Find where the given text appears and provide that cell's center as (X, Y) coordinate. 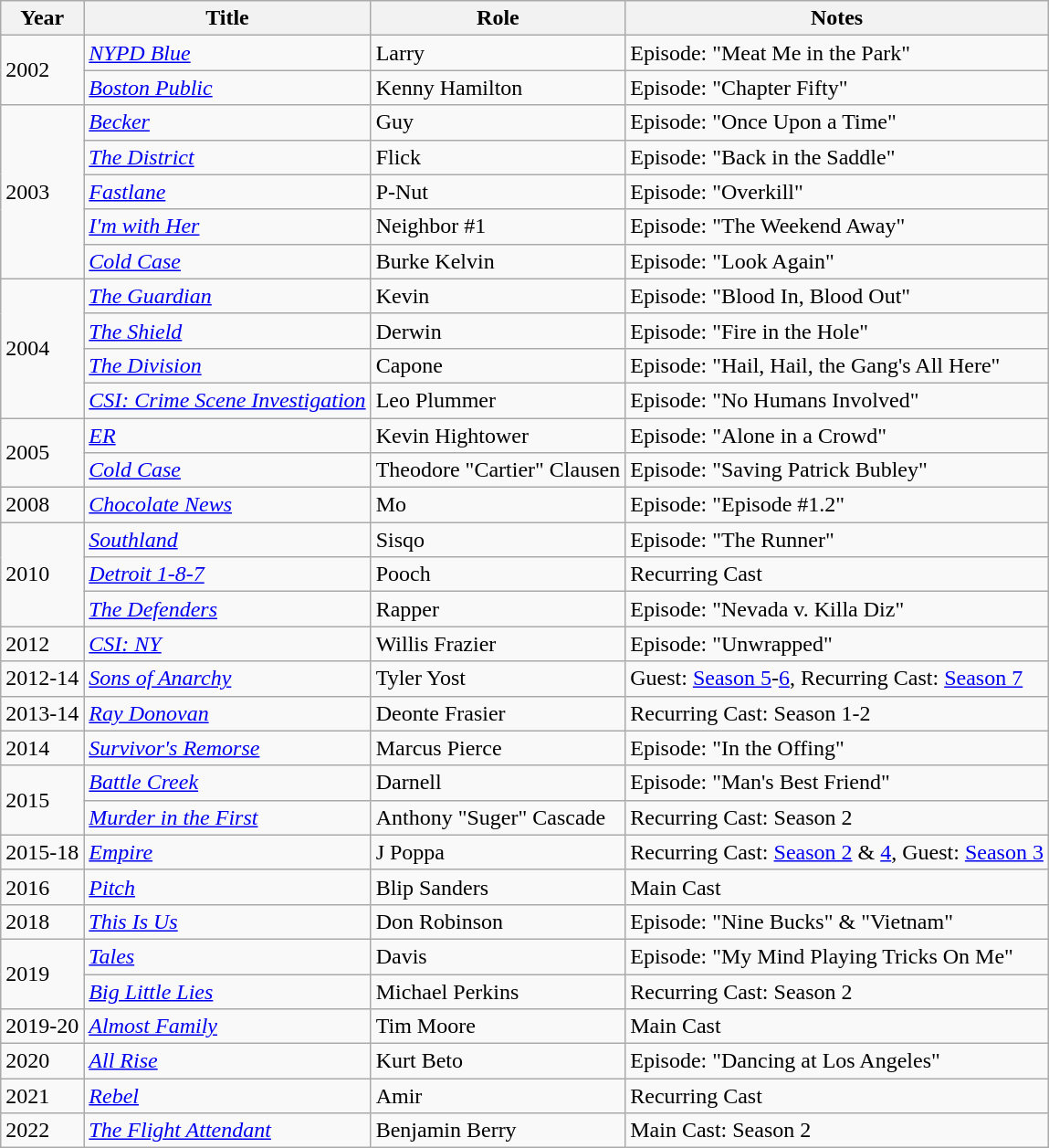
Kurt Beto (498, 1061)
Neighbor #1 (498, 226)
Chocolate News (227, 505)
CSI: NY (227, 644)
Don Robinson (498, 922)
Fastlane (227, 192)
Blip Sanders (498, 887)
Episode: "Chapter Fifty" (837, 88)
Notes (837, 18)
Sons of Anarchy (227, 679)
Guy (498, 122)
Recurring Cast: Season 2 & 4, Guest: Season 3 (837, 852)
Main Cast: Season 2 (837, 1131)
Theodore "Cartier" Clausen (498, 470)
All Rise (227, 1061)
Burke Kelvin (498, 261)
2019 (42, 974)
Marcus Pierce (498, 748)
Willis Frazier (498, 644)
2015-18 (42, 852)
Almost Family (227, 1027)
ER (227, 436)
2019-20 (42, 1027)
Empire (227, 852)
2003 (42, 192)
Murder in the First (227, 817)
2010 (42, 574)
Survivor's Remorse (227, 748)
Episode: "Dancing at Los Angeles" (837, 1061)
Episode: "Back in the Saddle" (837, 157)
Episode: "Overkill" (837, 192)
P-Nut (498, 192)
The Guardian (227, 296)
2012-14 (42, 679)
Southland (227, 540)
Mo (498, 505)
The Shield (227, 331)
Year (42, 18)
2008 (42, 505)
J Poppa (498, 852)
Becker (227, 122)
Michael Perkins (498, 991)
Episode: "My Mind Playing Tricks On Me" (837, 956)
Episode: "Nevada v. Killa Diz" (837, 609)
Ray Donovan (227, 713)
Benjamin Berry (498, 1131)
Recurring Cast: Season 1-2 (837, 713)
2012 (42, 644)
2013-14 (42, 713)
Role (498, 18)
Episode: "No Humans Involved" (837, 400)
Episode: "Episode #1.2" (837, 505)
NYPD Blue (227, 53)
Battle Creek (227, 783)
Episode: "In the Offing" (837, 748)
Tim Moore (498, 1027)
2016 (42, 887)
Darnell (498, 783)
Leo Plummer (498, 400)
Episode: "Fire in the Hole" (837, 331)
Episode: "Alone in a Crowd" (837, 436)
Episode: "Once Upon a Time" (837, 122)
Pitch (227, 887)
Episode: "Saving Patrick Bubley" (837, 470)
Episode: "Hail, Hail, the Gang's All Here" (837, 365)
2022 (42, 1131)
Guest: Season 5-6, Recurring Cast: Season 7 (837, 679)
Amir (498, 1096)
Big Little Lies (227, 991)
2014 (42, 748)
Derwin (498, 331)
The Flight Attendant (227, 1131)
Boston Public (227, 88)
Deonte Frasier (498, 713)
Episode: "Unwrapped" (837, 644)
This Is Us (227, 922)
Sisqo (498, 540)
Flick (498, 157)
Pooch (498, 574)
Kenny Hamilton (498, 88)
The Division (227, 365)
Kevin (498, 296)
Episode: "The Runner" (837, 540)
Episode: "Man's Best Friend" (837, 783)
Episode: "Meat Me in the Park" (837, 53)
Episode: "Nine Bucks" & "Vietnam" (837, 922)
CSI: Crime Scene Investigation (227, 400)
2021 (42, 1096)
Title (227, 18)
2004 (42, 348)
2005 (42, 453)
Episode: "Blood In, Blood Out" (837, 296)
2002 (42, 70)
Episode: "Look Again" (837, 261)
I'm with Her (227, 226)
Detroit 1-8-7 (227, 574)
Tales (227, 956)
The District (227, 157)
Anthony "Suger" Cascade (498, 817)
Capone (498, 365)
Rapper (498, 609)
Davis (498, 956)
2020 (42, 1061)
Tyler Yost (498, 679)
Rebel (227, 1096)
Kevin Hightower (498, 436)
The Defenders (227, 609)
Episode: "The Weekend Away" (837, 226)
2018 (42, 922)
Larry (498, 53)
2015 (42, 800)
